Scan for the cell matching the given text and deliver its [x, y] coordinate at center. 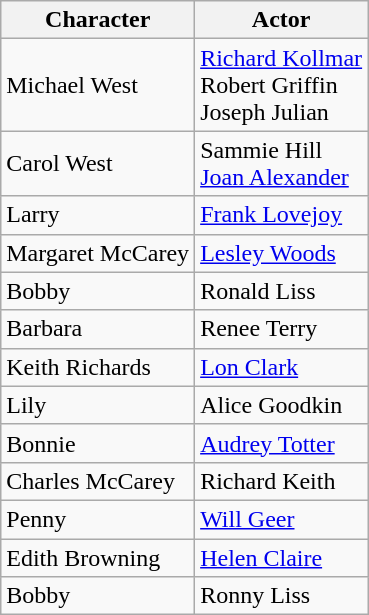
Lesley Woods [282, 253]
Frank Lovejoy [282, 215]
Carol West [98, 164]
Ronald Liss [282, 291]
Edith Browning [98, 557]
Richard KollmarRobert GriffinJoseph Julian [282, 85]
Ronny Liss [282, 596]
Audrey Totter [282, 443]
Margaret McCarey [98, 253]
Alice Goodkin [282, 405]
Helen Claire [282, 557]
Bonnie [98, 443]
Lon Clark [282, 367]
Keith Richards [98, 367]
Penny [98, 519]
Barbara [98, 329]
Lily [98, 405]
Sammie HillJoan Alexander [282, 164]
Will Geer [282, 519]
Character [98, 20]
Richard Keith [282, 481]
Larry [98, 215]
Actor [282, 20]
Renee Terry [282, 329]
Charles McCarey [98, 481]
Michael West [98, 85]
